Provide the (x, y) coordinate of the cell's center where the given text is located.  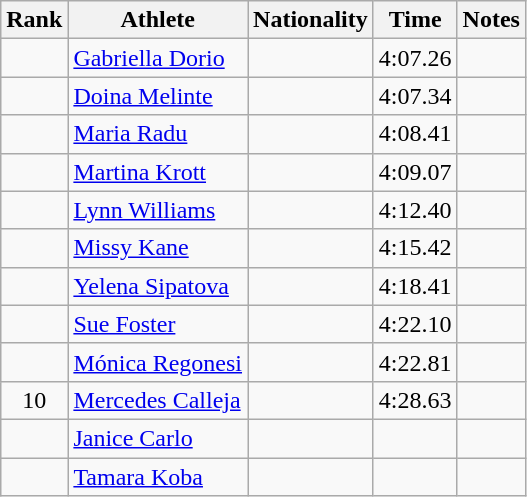
Tamara Koba (158, 477)
4:08.41 (415, 134)
Time (415, 20)
Martina Krott (158, 172)
Doina Melinte (158, 96)
4:09.07 (415, 172)
Nationality (311, 20)
Sue Foster (158, 324)
Athlete (158, 20)
Yelena Sipatova (158, 286)
Gabriella Dorio (158, 58)
Missy Kane (158, 248)
4:07.34 (415, 96)
Maria Radu (158, 134)
4:15.42 (415, 248)
10 (34, 400)
Mercedes Calleja (158, 400)
4:22.10 (415, 324)
Rank (34, 20)
Janice Carlo (158, 438)
4:12.40 (415, 210)
4:07.26 (415, 58)
Mónica Regonesi (158, 362)
4:18.41 (415, 286)
Lynn Williams (158, 210)
Notes (491, 20)
4:28.63 (415, 400)
4:22.81 (415, 362)
